Find where the given text appears and provide that cell's center as (x, y) coordinate. 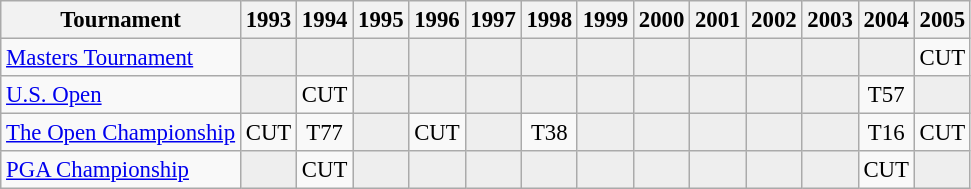
1994 (325, 20)
T57 (886, 95)
Masters Tournament (121, 58)
T77 (325, 133)
2003 (830, 20)
1995 (381, 20)
T38 (549, 133)
PGA Championship (121, 170)
1993 (268, 20)
Tournament (121, 20)
1997 (493, 20)
1999 (605, 20)
2000 (661, 20)
The Open Championship (121, 133)
2001 (718, 20)
2002 (774, 20)
2004 (886, 20)
U.S. Open (121, 95)
T16 (886, 133)
1998 (549, 20)
2005 (942, 20)
1996 (437, 20)
